Provide the (x, y) coordinate of the cell's center where the given text is located.  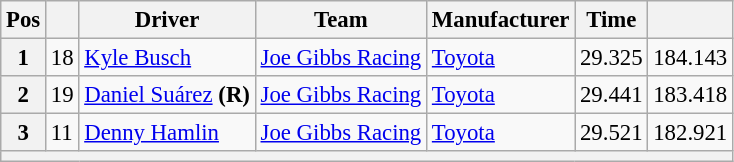
182.921 (690, 133)
18 (62, 58)
29.325 (612, 58)
2 (24, 95)
1 (24, 58)
3 (24, 133)
29.441 (612, 95)
Team (340, 20)
Daniel Suárez (R) (167, 95)
Denny Hamlin (167, 133)
Kyle Busch (167, 58)
19 (62, 95)
29.521 (612, 133)
183.418 (690, 95)
11 (62, 133)
Pos (24, 20)
Driver (167, 20)
Time (612, 20)
Manufacturer (501, 20)
184.143 (690, 58)
